From the cell containing the given text, extract its center point as (X, Y) coordinate. 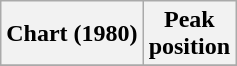
Chart (1980) (72, 34)
Peakposition (189, 34)
